Determine the (X, Y) coordinate at the center of the cell enclosing the given text.  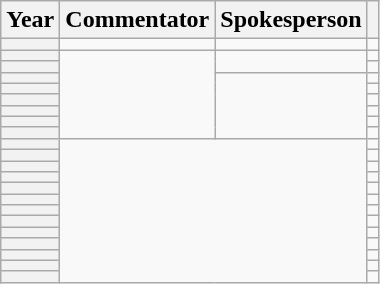
Commentator (138, 20)
Spokesperson (291, 20)
Year (30, 20)
